Identify which cell holds the provided text, then report its (x, y) central coordinate. 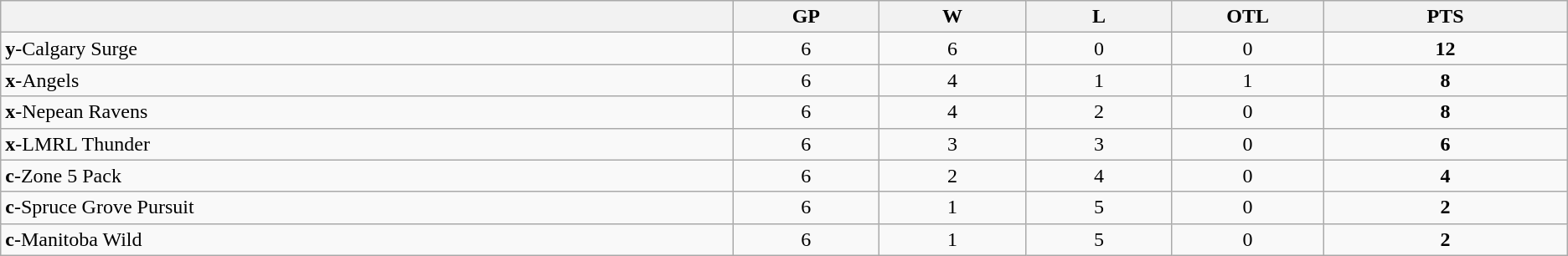
c-Manitoba Wild (367, 239)
c-Spruce Grove Pursuit (367, 207)
x-LMRL Thunder (367, 144)
OTL (1247, 17)
W (953, 17)
PTS (1446, 17)
y-Calgary Surge (367, 49)
L (1099, 17)
c-Zone 5 Pack (367, 176)
GP (806, 17)
12 (1446, 49)
x-Nepean Ravens (367, 112)
x-Angels (367, 80)
